Detect which cell encompasses the target text, then output its (x, y) center coordinate. 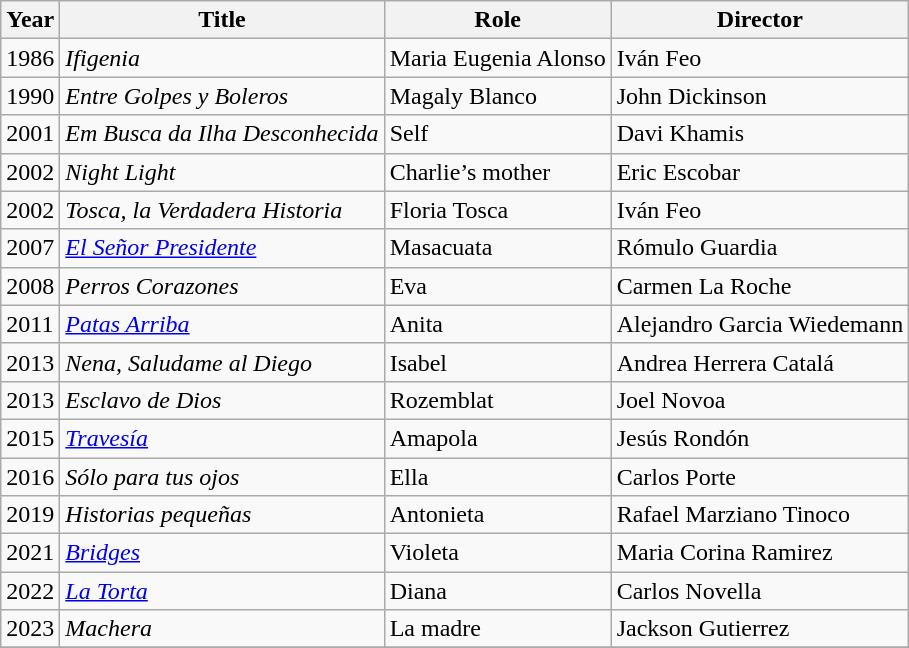
Davi Khamis (760, 134)
Tosca, la Verdadera Historia (222, 210)
Travesía (222, 438)
Historias pequeñas (222, 515)
Maria Eugenia Alonso (498, 58)
Bridges (222, 553)
Jesús Rondón (760, 438)
Carlos Porte (760, 477)
Machera (222, 629)
Rafael Marziano Tinoco (760, 515)
John Dickinson (760, 96)
El Señor Presidente (222, 248)
Masacuata (498, 248)
La Torta (222, 591)
2008 (30, 286)
Self (498, 134)
Rómulo Guardia (760, 248)
Amapola (498, 438)
Anita (498, 324)
Ella (498, 477)
Antonieta (498, 515)
Carmen La Roche (760, 286)
Year (30, 20)
Magaly Blanco (498, 96)
Ifigenia (222, 58)
La madre (498, 629)
Violeta (498, 553)
2016 (30, 477)
Alejandro Garcia Wiedemann (760, 324)
2007 (30, 248)
1986 (30, 58)
Eva (498, 286)
Role (498, 20)
Diana (498, 591)
2022 (30, 591)
Isabel (498, 362)
Night Light (222, 172)
Eric Escobar (760, 172)
2021 (30, 553)
Director (760, 20)
Entre Golpes y Boleros (222, 96)
Carlos Novella (760, 591)
Esclavo de Dios (222, 400)
Sólo para tus ojos (222, 477)
Maria Corina Ramirez (760, 553)
Jackson Gutierrez (760, 629)
Nena, Saludame al Diego (222, 362)
Charlie’s mother (498, 172)
2011 (30, 324)
Andrea Herrera Catalá (760, 362)
2019 (30, 515)
Perros Corazones (222, 286)
1990 (30, 96)
Patas Arriba (222, 324)
2015 (30, 438)
Rozemblat (498, 400)
Title (222, 20)
Em Busca da Ilha Desconhecida (222, 134)
Floria Tosca (498, 210)
Joel Novoa (760, 400)
2001 (30, 134)
2023 (30, 629)
